Capture the cell that displays the provided text and extract its (x, y) central coordinate. 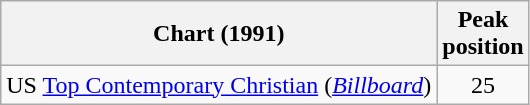
25 (483, 85)
US Top Contemporary Christian (Billboard) (219, 85)
Peakposition (483, 34)
Chart (1991) (219, 34)
